Provide the (X, Y) coordinate of the cell's center where the given text is located.  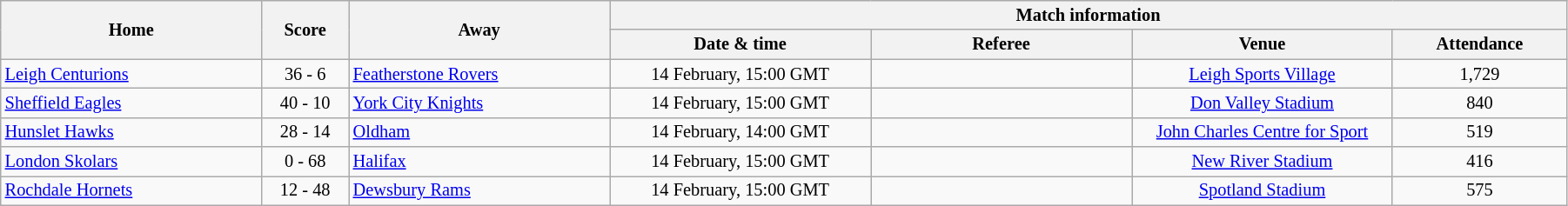
London Skolars (131, 162)
Leigh Sports Village (1263, 74)
New River Stadium (1263, 162)
Featherstone Rovers (479, 74)
Referee (1002, 44)
Venue (1263, 44)
0 - 68 (305, 162)
Date & time (740, 44)
Dewsbury Rams (479, 190)
Spotland Stadium (1263, 190)
John Charles Centre for Sport (1263, 132)
York City Knights (479, 103)
Leigh Centurions (131, 74)
Don Valley Stadium (1263, 103)
36 - 6 (305, 74)
Attendance (1479, 44)
14 February, 14:00 GMT (740, 132)
12 - 48 (305, 190)
519 (1479, 132)
840 (1479, 103)
416 (1479, 162)
Halifax (479, 162)
Home (131, 30)
40 - 10 (305, 103)
575 (1479, 190)
Oldham (479, 132)
28 - 14 (305, 132)
Score (305, 30)
Away (479, 30)
Sheffield Eagles (131, 103)
Hunslet Hawks (131, 132)
Match information (1089, 15)
Rochdale Hornets (131, 190)
1,729 (1479, 74)
